Output the [x, y] coordinate of the center of the cell containing the given text.  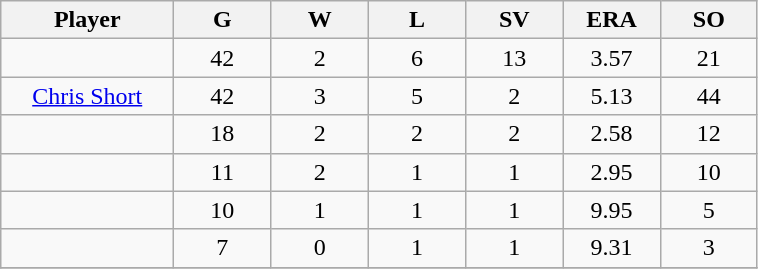
Chris Short [88, 96]
SV [514, 20]
9.31 [612, 248]
7 [222, 248]
W [320, 20]
11 [222, 172]
SO [708, 20]
5.13 [612, 96]
Player [88, 20]
0 [320, 248]
13 [514, 58]
44 [708, 96]
G [222, 20]
18 [222, 134]
L [416, 20]
2.95 [612, 172]
6 [416, 58]
3.57 [612, 58]
12 [708, 134]
9.95 [612, 210]
2.58 [612, 134]
ERA [612, 20]
21 [708, 58]
